Find where the given text appears and provide that cell's center as [X, Y] coordinate. 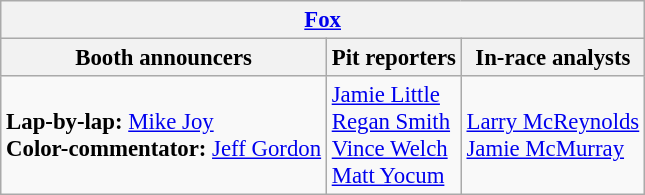
Pit reporters [394, 58]
Larry McReynoldsJamie McMurray [552, 136]
Booth announcers [164, 58]
Lap-by-lap: Mike JoyColor-commentator: Jeff Gordon [164, 136]
Jamie LittleRegan SmithVince WelchMatt Yocum [394, 136]
In-race analysts [552, 58]
Fox [323, 20]
